Return the [X, Y] coordinate for the center point of the cell that contains the specified text.  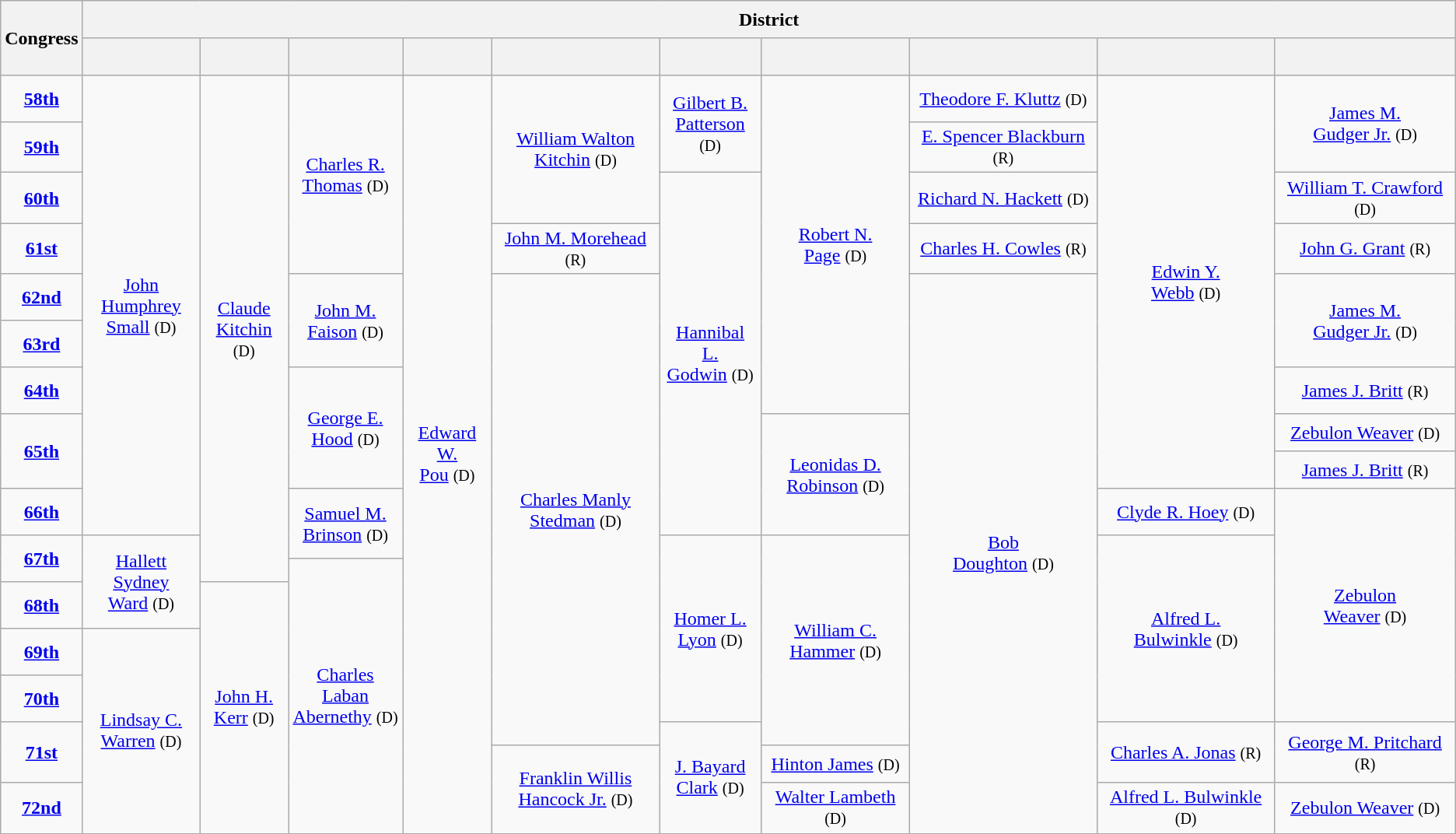
Walter Lambeth (D) [835, 808]
JohnHumphreySmall (D) [142, 305]
Edwin Y.Webb (D) [1185, 282]
Charles A. Jonas (R) [1185, 752]
71st [42, 752]
Alfred L.Bulwinkle (D) [1185, 629]
Hinton James (D) [835, 764]
63rd [42, 344]
George M. Pritchard (R) [1365, 752]
Richard N. Hackett (D) [1003, 198]
Charles LabanAbernethy (D) [345, 696]
Samuel M.Brinson (D) [345, 524]
Homer L.Lyon (D) [711, 629]
District [768, 19]
E. Spencer Blackburn (R) [1003, 148]
Gilbert B.Patterson (D) [711, 124]
Leonidas D.Robinson (D) [835, 475]
Congress [42, 38]
John H.Kerr (D) [244, 708]
John G. Grant (R) [1365, 249]
Robert N.Page (D) [835, 244]
Charles R.Thomas (D) [345, 174]
William T. Crawford (D) [1365, 198]
68th [42, 605]
George E.Hood (D) [345, 428]
J. BayardClark (D) [711, 778]
62nd [42, 297]
61st [42, 249]
58th [42, 99]
William C.Hammer (D) [835, 640]
Charles ManlyStedman (D) [576, 510]
Clyde R. Hoey (D) [1185, 512]
BobDoughton (D) [1003, 554]
Edward W.Pou (D) [448, 454]
64th [42, 391]
John M.Faison (D) [345, 321]
59th [42, 148]
John M. Morehead (R) [576, 249]
HannibalL.Godwin (D) [711, 354]
Hallett SydneyWard (D) [142, 582]
William WaltonKitchin (D) [576, 149]
ClaudeKitchin (D) [244, 328]
Theodore F. Kluttz (D) [1003, 99]
72nd [42, 808]
Franklin WillisHancock Jr. (D) [576, 789]
Lindsay C.Warren (D) [142, 731]
69th [42, 652]
Alfred L. Bulwinkle (D) [1185, 808]
65th [42, 451]
66th [42, 512]
67th [42, 559]
ZebulonWeaver (D) [1365, 605]
60th [42, 198]
Charles H. Cowles (R) [1003, 249]
70th [42, 699]
